Capture the cell that displays the provided text and extract its (x, y) central coordinate. 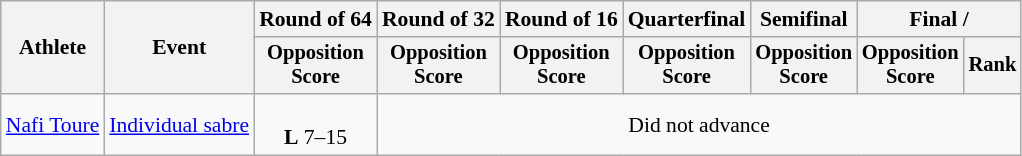
Individual sabre (179, 124)
Quarterfinal (687, 19)
L 7–15 (316, 124)
Semifinal (804, 19)
Rank (993, 66)
Nafi Toure (53, 124)
Round of 32 (438, 19)
Round of 64 (316, 19)
Did not advance (699, 124)
Round of 16 (562, 19)
Event (179, 48)
Athlete (53, 48)
Final / (939, 19)
